Pinpoint the cell where the given text exists, returning its (X, Y) midpoint coordinate. 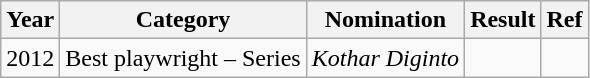
Kothar Diginto (385, 58)
Ref (564, 20)
Nomination (385, 20)
Best playwright – Series (183, 58)
Category (183, 20)
Result (503, 20)
Year (30, 20)
2012 (30, 58)
